Scan for the cell matching the given text and deliver its (X, Y) coordinate at center. 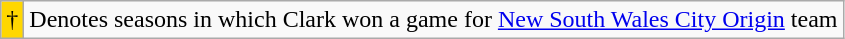
Denotes seasons in which Clark won a game for New South Wales City Origin team (434, 20)
† (12, 20)
